Return [x, y] of the center of cell containing provided text 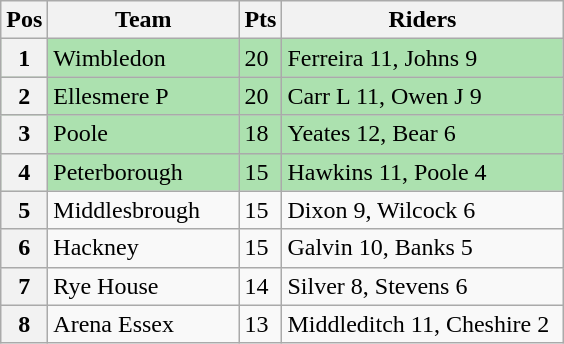
Silver 8, Stevens 6 [422, 286]
Pos [24, 20]
Ferreira 11, Johns 9 [422, 58]
Pts [260, 20]
14 [260, 286]
Peterborough [144, 172]
18 [260, 134]
Team [144, 20]
8 [24, 324]
Rye House [144, 286]
13 [260, 324]
Wimbledon [144, 58]
7 [24, 286]
5 [24, 210]
Carr L 11, Owen J 9 [422, 96]
Hawkins 11, Poole 4 [422, 172]
Middleditch 11, Cheshire 2 [422, 324]
Ellesmere P [144, 96]
Middlesbrough [144, 210]
6 [24, 248]
Riders [422, 20]
Galvin 10, Banks 5 [422, 248]
Arena Essex [144, 324]
Poole [144, 134]
Yeates 12, Bear 6 [422, 134]
Dixon 9, Wilcock 6 [422, 210]
3 [24, 134]
2 [24, 96]
1 [24, 58]
Hackney [144, 248]
4 [24, 172]
